Search for the cell housing the specified text and yield its (x, y) center coordinate. 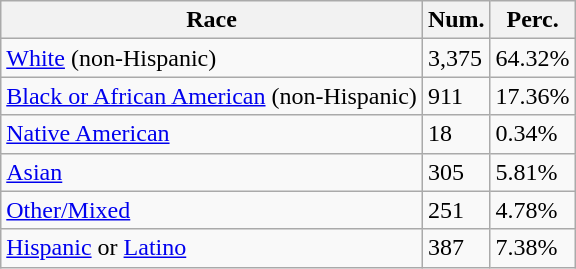
Black or African American (non-Hispanic) (212, 96)
0.34% (532, 134)
5.81% (532, 172)
7.38% (532, 248)
64.32% (532, 58)
305 (456, 172)
Race (212, 20)
251 (456, 210)
17.36% (532, 96)
White (non-Hispanic) (212, 58)
387 (456, 248)
Asian (212, 172)
4.78% (532, 210)
Native American (212, 134)
Num. (456, 20)
911 (456, 96)
Hispanic or Latino (212, 248)
18 (456, 134)
Perc. (532, 20)
3,375 (456, 58)
Other/Mixed (212, 210)
